From the cell containing the given text, extract its center point as (x, y) coordinate. 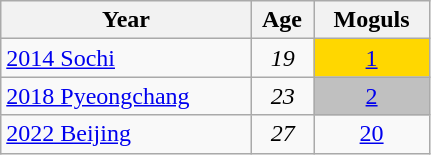
19 (283, 58)
2018 Pyeongchang (126, 96)
2014 Sochi (126, 58)
20 (372, 134)
2 (372, 96)
27 (283, 134)
Age (283, 20)
2022 Beijing (126, 134)
Moguls (372, 20)
23 (283, 96)
Year (126, 20)
1 (372, 58)
